Provide the (x, y) coordinate of the cell's center where the given text is located.  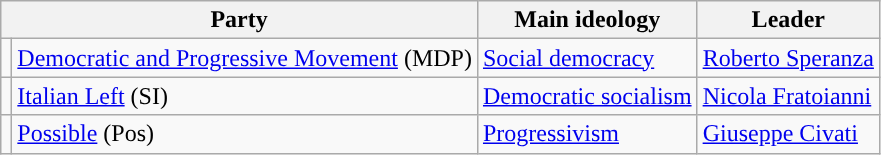
Roberto Speranza (788, 58)
Nicola Fratoianni (788, 96)
Party (240, 20)
Democratic socialism (587, 96)
Leader (788, 20)
Progressivism (587, 134)
Italian Left (SI) (245, 96)
Possible (Pos) (245, 134)
Giuseppe Civati (788, 134)
Main ideology (587, 20)
Democratic and Progressive Movement (MDP) (245, 58)
Social democracy (587, 58)
